Output the [x, y] coordinate of the center of the cell containing the given text.  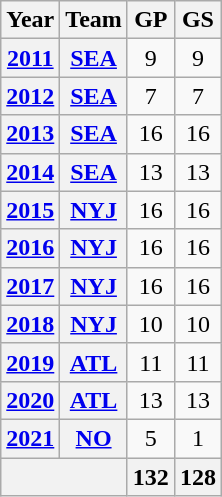
2011 [30, 58]
2021 [30, 438]
Team [94, 20]
2019 [30, 362]
2013 [30, 134]
2018 [30, 324]
5 [150, 438]
1 [198, 438]
2016 [30, 248]
132 [150, 477]
2012 [30, 96]
128 [198, 477]
GS [198, 20]
NO [94, 438]
2017 [30, 286]
2014 [30, 172]
Year [30, 20]
2015 [30, 210]
GP [150, 20]
2020 [30, 400]
